Scan for the cell matching the given text and deliver its [x, y] coordinate at center. 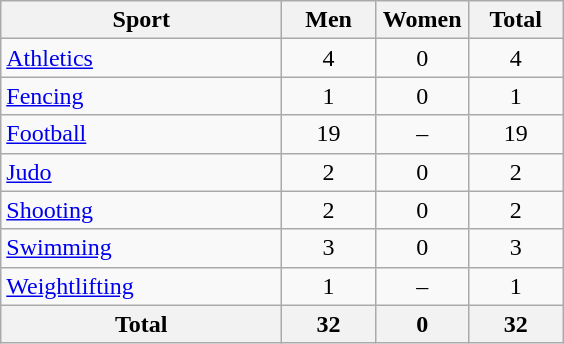
Football [142, 134]
Fencing [142, 96]
Swimming [142, 248]
Athletics [142, 58]
Judo [142, 172]
Shooting [142, 210]
Weightlifting [142, 286]
Women [422, 20]
Sport [142, 20]
Men [329, 20]
